Scan for the cell matching the given text and deliver its (x, y) coordinate at center. 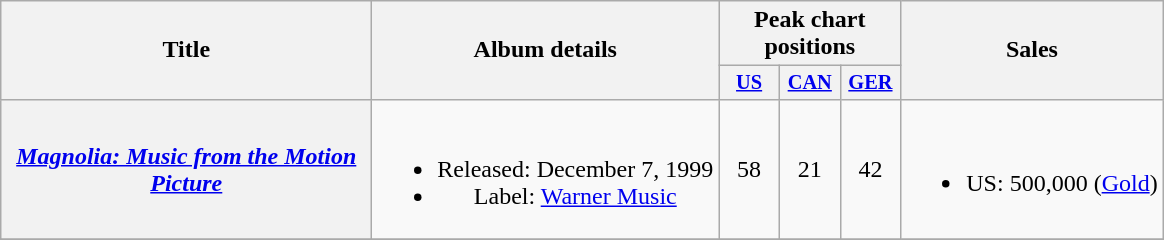
Album details (546, 50)
US: 500,000 (Gold) (1032, 169)
21 (810, 169)
CAN (810, 83)
US (750, 83)
42 (870, 169)
58 (750, 169)
Sales (1032, 50)
Released: December 7, 1999Label: Warner Music (546, 169)
GER (870, 83)
Magnolia: Music from the Motion Picture (186, 169)
Peak chart positions (810, 34)
Title (186, 50)
